Detect which cell encompasses the target text, then output its (X, Y) center coordinate. 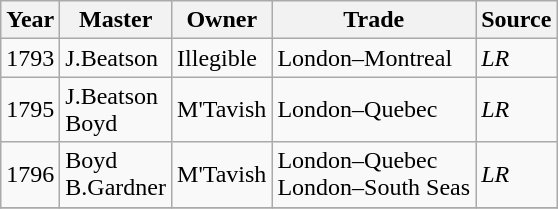
Owner (222, 20)
London–Montreal (374, 58)
Master (116, 20)
1793 (30, 58)
Trade (374, 20)
Year (30, 20)
1795 (30, 110)
J.BeatsonBoyd (116, 110)
London–Quebec (374, 110)
Illegible (222, 58)
J.Beatson (116, 58)
1796 (30, 174)
Source (516, 20)
London–QuebecLondon–South Seas (374, 174)
BoydB.Gardner (116, 174)
